From the cell containing the given text, extract its center point as (X, Y) coordinate. 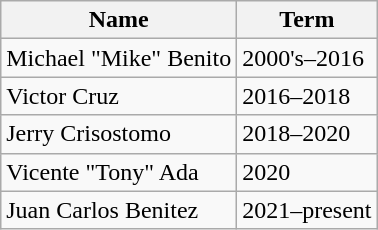
2018–2020 (307, 134)
Term (307, 20)
Victor Cruz (119, 96)
2021–present (307, 210)
Michael "Mike" Benito (119, 58)
Vicente "Tony" Ada (119, 172)
2000's–2016 (307, 58)
Jerry Crisostomo (119, 134)
2020 (307, 172)
Juan Carlos Benitez (119, 210)
Name (119, 20)
2016–2018 (307, 96)
